Extract the (x, y) coordinate from the center of the cell holding the provided text.  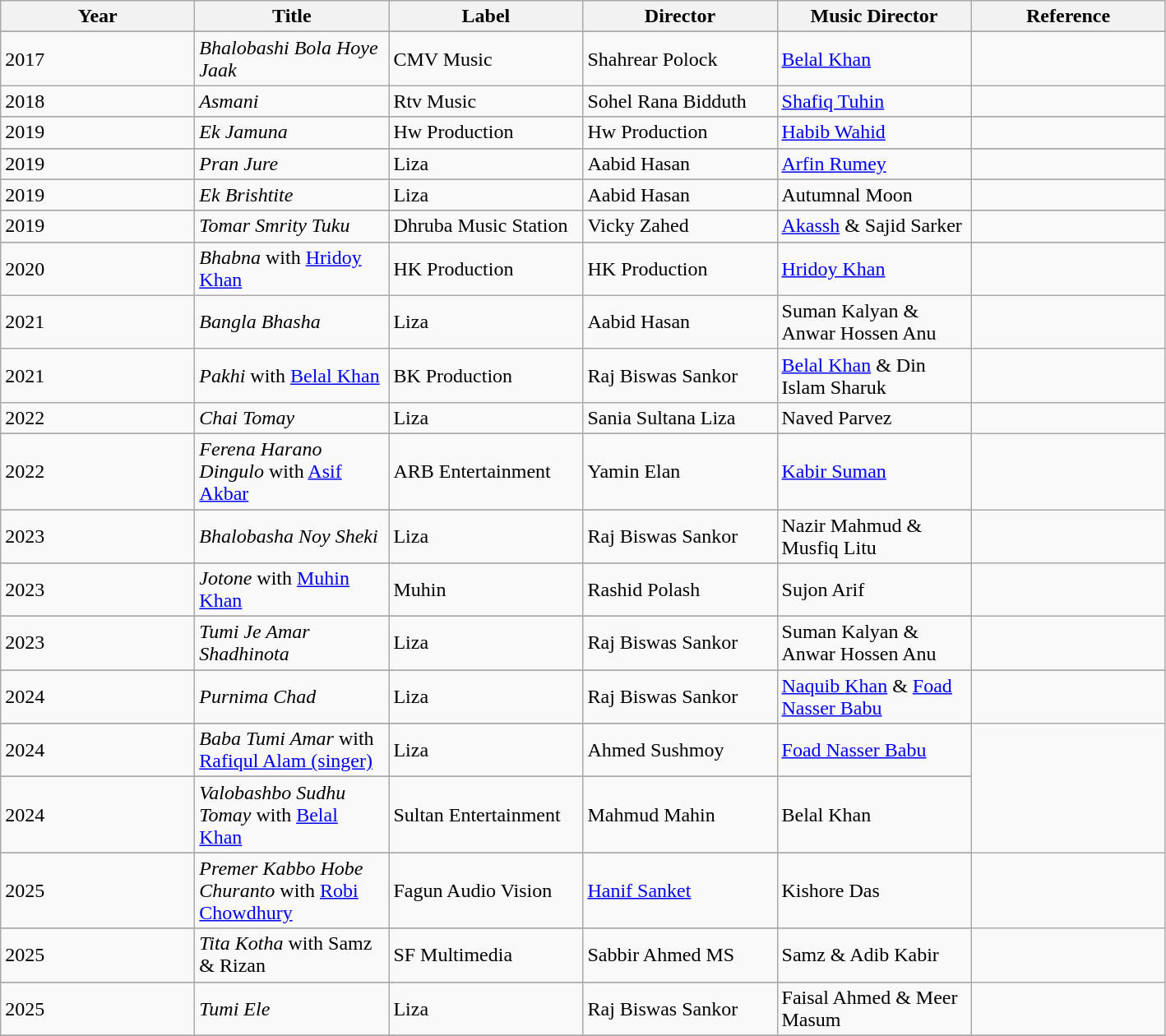
Purnima Chad (292, 697)
2018 (98, 101)
Label (486, 16)
Bangla Bhasha (292, 322)
2020 (98, 268)
Belal Khan & Din Islam Sharuk (874, 375)
Pran Jure (292, 164)
Tomar Smrity Tuku (292, 226)
Arfin Rumey (874, 164)
Ferena Harano Dingulo with Asif Akbar (292, 471)
Yamin Elan (680, 471)
Naved Parvez (874, 418)
Premer Kabbo Hobe Churanto with Robi Chowdhury (292, 890)
Title (292, 16)
Habib Wahid (874, 132)
Sujon Arif (874, 590)
Mahmud Mahin (680, 815)
Director (680, 16)
Bhalobashi Bola Hoye Jaak (292, 59)
Tumi Je Amar Shadhinota (292, 643)
Tumi Ele (292, 1008)
Music Director (874, 16)
Valobashbo Sudhu Tomay with Belal Khan (292, 815)
Shahrear Polock (680, 59)
2017 (98, 59)
Rashid Polash (680, 590)
Baba Tumi Amar with Rafiqul Alam (singer) (292, 750)
Hanif Sanket (680, 890)
Asmani (292, 101)
Bhalobasha Noy Sheki (292, 536)
ARB Entertainment (486, 471)
Dhruba Music Station (486, 226)
Bhabna with Hridoy Khan (292, 268)
Naquib Khan & Foad Nasser Babu (874, 697)
Nazir Mahmud & Musfiq Litu (874, 536)
Akassh & Sajid Sarker (874, 226)
Sabbir Ahmed MS (680, 955)
Chai Tomay (292, 418)
CMV Music (486, 59)
Vicky Zahed (680, 226)
Tita Kotha with Samz & Rizan (292, 955)
Ek Brishtite (292, 195)
Fagun Audio Vision (486, 890)
Ahmed Sushmoy (680, 750)
Kabir Suman (874, 471)
Samz & Adib Kabir (874, 955)
Kishore Das (874, 890)
Pakhi with Belal Khan (292, 375)
Sultan Entertainment (486, 815)
SF Multimedia (486, 955)
Autumnal Moon (874, 195)
Sohel Rana Bidduth (680, 101)
Sania Sultana Liza (680, 418)
Reference (1068, 16)
Faisal Ahmed & Meer Masum (874, 1008)
Hridoy Khan (874, 268)
Muhin (486, 590)
Jotone with Muhin Khan (292, 590)
BK Production (486, 375)
Ek Jamuna (292, 132)
Shafiq Tuhin (874, 101)
Year (98, 16)
Rtv Music (486, 101)
Foad Nasser Babu (874, 750)
